Find where the given text appears and provide that cell's center as (x, y) coordinate. 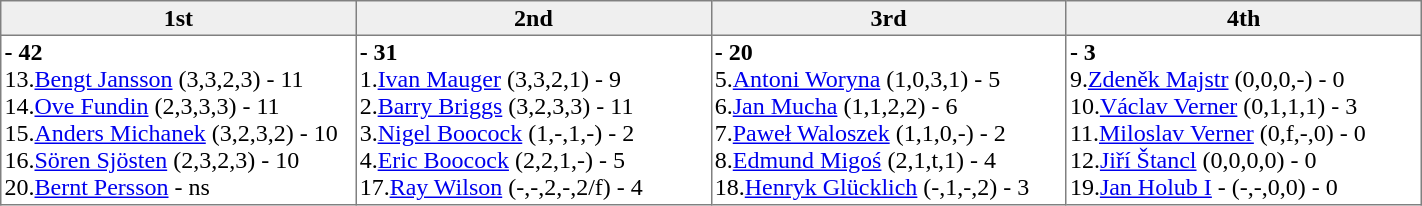
4th (1244, 18)
- 311.Ivan Mauger (3,3,2,1) - 92.Barry Briggs (3,2,3,3) - 113.Nigel Boocock (1,-,1,-) - 24.Eric Boocock (2,2,1,-) - 517.Ray Wilson (-,-,2,-,2/f) - 4 (534, 120)
3rd (888, 18)
2nd (534, 18)
- 205.Antoni Woryna (1,0,3,1) - 56.Jan Mucha (1,1,2,2) - 67.Paweł Waloszek (1,1,0,-) - 28.Edmund Migoś (2,1,t,1) - 418.Henryk Glücklich (-,1,-,2) - 3 (888, 120)
- 4213.Bengt Jansson (3,3,2,3) - 1114.Ove Fundin (2,3,3,3) - 1115.Anders Michanek (3,2,3,2) - 1016.Sören Sjösten (2,3,2,3) - 1020.Bernt Persson - ns (178, 120)
1st (178, 18)
